Locate the cell with the specified text and output its [X, Y] center coordinate. 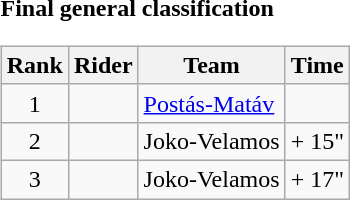
Postás-Matáv [212, 103]
Time [317, 65]
3 [34, 179]
Team [212, 65]
Rider [103, 65]
+ 17" [317, 179]
1 [34, 103]
Rank [34, 65]
2 [34, 141]
+ 15" [317, 141]
